Detect which cell encompasses the target text, then output its (X, Y) center coordinate. 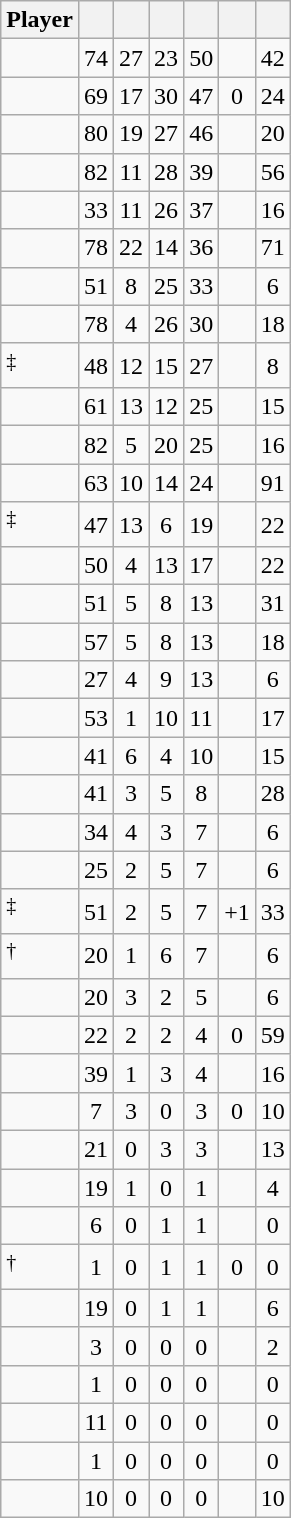
48 (96, 366)
53 (96, 718)
37 (202, 210)
74 (96, 58)
56 (272, 172)
57 (96, 642)
80 (96, 134)
34 (96, 832)
21 (96, 1150)
63 (96, 483)
69 (96, 96)
46 (202, 134)
59 (272, 1035)
61 (96, 407)
23 (166, 58)
36 (202, 248)
42 (272, 58)
31 (272, 604)
9 (166, 680)
91 (272, 483)
+1 (238, 912)
71 (272, 248)
Player (40, 20)
